Scan for the cell matching the given text and deliver its (x, y) coordinate at center. 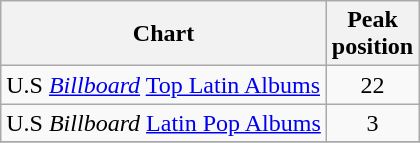
U.S Billboard Latin Pop Albums (164, 123)
U.S Billboard Top Latin Albums (164, 85)
Chart (164, 34)
22 (372, 85)
3 (372, 123)
Peakposition (372, 34)
